Return the [x, y] coordinate for the center point of the cell that contains the specified text.  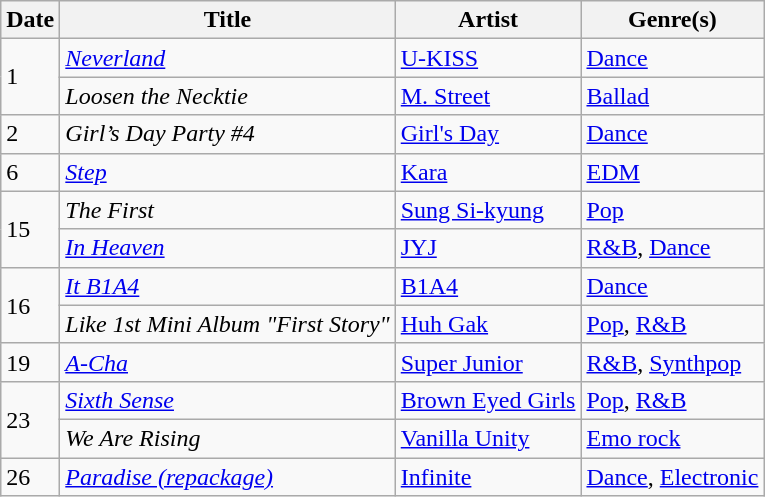
Dance, Electronic [672, 477]
Genre(s) [672, 20]
M. Street [488, 96]
Vanilla Unity [488, 438]
Girl’s Day Party #4 [228, 134]
EDM [672, 172]
Sixth Sense [228, 400]
B1A4 [488, 286]
Girl's Day [488, 134]
R&B, Dance [672, 248]
Like 1st Mini Album "First Story" [228, 324]
26 [30, 477]
Step [228, 172]
U-KISS [488, 58]
We Are Rising [228, 438]
In Heaven [228, 248]
The First [228, 210]
JYJ [488, 248]
23 [30, 419]
R&B, Synthpop [672, 362]
Ballad [672, 96]
Emo rock [672, 438]
Sung Si-kyung [488, 210]
2 [30, 134]
Title [228, 20]
Artist [488, 20]
Neverland [228, 58]
16 [30, 305]
Loosen the Necktie [228, 96]
It B1A4 [228, 286]
Pop [672, 210]
Paradise (repackage) [228, 477]
6 [30, 172]
Brown Eyed Girls [488, 400]
Kara [488, 172]
1 [30, 77]
Super Junior [488, 362]
Huh Gak [488, 324]
Infinite [488, 477]
Date [30, 20]
A-Cha [228, 362]
19 [30, 362]
15 [30, 229]
